Return the [x, y] coordinate for the center point of the cell that contains the specified text.  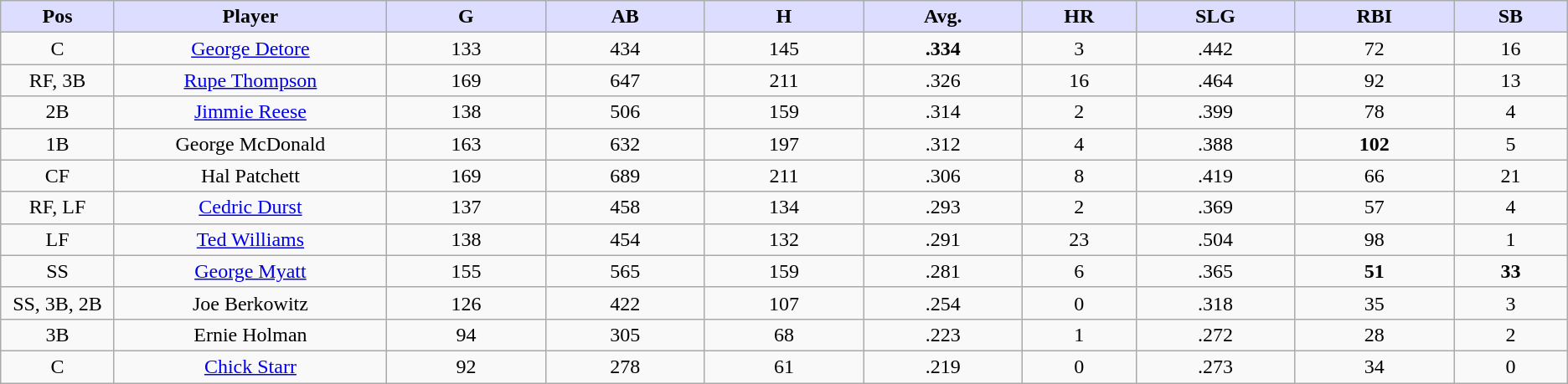
163 [467, 144]
RF, LF [58, 207]
107 [784, 303]
78 [1375, 112]
134 [784, 207]
458 [625, 207]
George Myatt [250, 271]
Hal Patchett [250, 176]
5 [1511, 144]
61 [784, 366]
.291 [943, 239]
21 [1511, 176]
SS, 3B, 2B [58, 303]
23 [1080, 239]
689 [625, 176]
.419 [1215, 176]
51 [1375, 271]
G [467, 17]
.318 [1215, 303]
George McDonald [250, 144]
RF, 3B [58, 80]
.388 [1215, 144]
.399 [1215, 112]
SS [58, 271]
434 [625, 49]
SLG [1215, 17]
133 [467, 49]
632 [625, 144]
33 [1511, 271]
137 [467, 207]
Avg. [943, 17]
.326 [943, 80]
66 [1375, 176]
94 [467, 335]
.272 [1215, 335]
34 [1375, 366]
.369 [1215, 207]
278 [625, 366]
AB [625, 17]
George Detore [250, 49]
Player [250, 17]
HR [1080, 17]
305 [625, 335]
.314 [943, 112]
Rupe Thompson [250, 80]
.306 [943, 176]
.464 [1215, 80]
Joe Berkowitz [250, 303]
SB [1511, 17]
Ernie Holman [250, 335]
132 [784, 239]
6 [1080, 271]
.442 [1215, 49]
CF [58, 176]
Jimmie Reese [250, 112]
68 [784, 335]
.504 [1215, 239]
.334 [943, 49]
.254 [943, 303]
102 [1375, 144]
2B [58, 112]
Chick Starr [250, 366]
RBI [1375, 17]
.273 [1215, 366]
647 [625, 80]
155 [467, 271]
.365 [1215, 271]
72 [1375, 49]
.281 [943, 271]
1B [58, 144]
145 [784, 49]
.219 [943, 366]
LF [58, 239]
197 [784, 144]
126 [467, 303]
565 [625, 271]
506 [625, 112]
13 [1511, 80]
35 [1375, 303]
28 [1375, 335]
H [784, 17]
.223 [943, 335]
3B [58, 335]
.312 [943, 144]
454 [625, 239]
8 [1080, 176]
422 [625, 303]
Ted Williams [250, 239]
Pos [58, 17]
.293 [943, 207]
57 [1375, 207]
98 [1375, 239]
Cedric Durst [250, 207]
